From the cell containing the given text, extract its center point as [X, Y] coordinate. 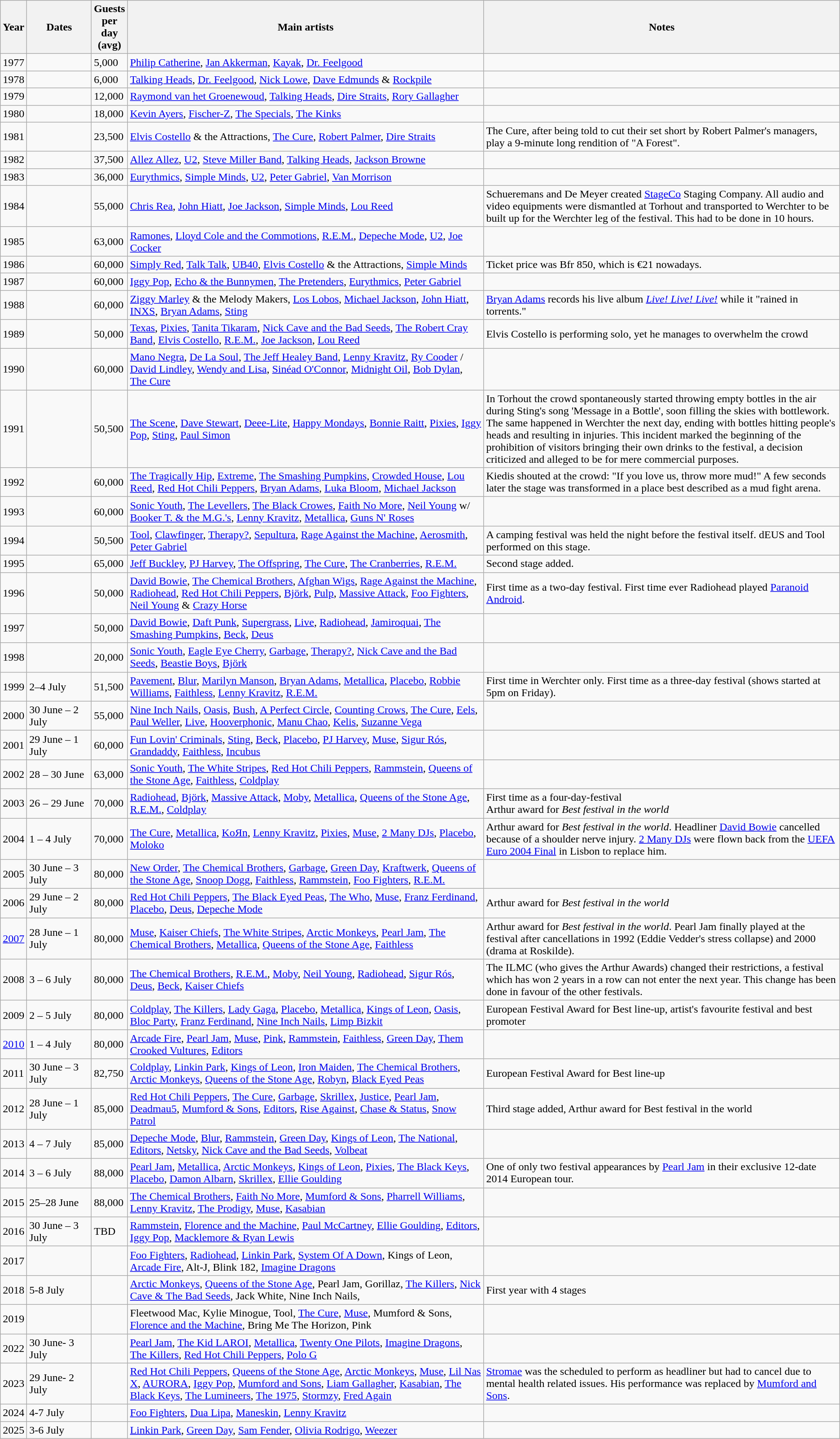
Depeche Mode, Blur, Rammstein, Green Day, Kings of Leon, The National, Editors, Netsky, Nick Cave and the Bad Seeds, Volbeat [306, 1144]
Philip Catherine, Jan Akkerman, Kayak, Dr. Feelgood [306, 62]
1985 [13, 241]
Ziggy Marley & the Melody Makers, Los Lobos, Michael Jackson, John Hiatt, INXS, Bryan Adams, Sting [306, 304]
Dates [59, 27]
Raymond van het Groenewoud, Talking Heads, Dire Straits, Rory Gallagher [306, 97]
2010 [13, 1044]
Eurythmics, Simple Minds, U2, Peter Gabriel, Van Morrison [306, 177]
Year [13, 27]
2006 [13, 903]
3-6 July [59, 1430]
Bryan Adams records his live album Live! Live! Live! while it "rained in torrents." [661, 304]
The Chemical Brothers, R.E.M., Moby, Neil Young, Radiohead, Sigur Rós, Deus, Beck, Kaiser Chiefs [306, 980]
2012 [13, 1109]
1995 [13, 564]
82,750 [109, 1074]
First year with 4 stages [661, 1290]
2025 [13, 1430]
23,500 [109, 136]
1997 [13, 628]
65,000 [109, 564]
2019 [13, 1319]
One of only two festival appearances by Pearl Jam in their exclusive 12-date 2014 European tour. [661, 1173]
Rammstein, Florence and the Machine, Paul McCartney, Ellie Goulding, Editors, Iggy Pop, Macklemore & Ryan Lewis [306, 1232]
28 – 30 June [59, 774]
1983 [13, 177]
2000 [13, 715]
2004 [13, 838]
2 – 5 July [59, 1015]
2001 [13, 745]
A camping festival was held the night before the festival itself. dEUS and Tool performed on this stage. [661, 540]
20,000 [109, 657]
Guests per day (avg) [109, 27]
The Scene, Dave Stewart, Deee-Lite, Happy Mondays, Bonnie Raitt, Pixies, Iggy Pop, Sting, Paul Simon [306, 429]
2005 [13, 874]
Pearl Jam, The Kid LAROI, Metallica, Twenty One Pilots, Imagine Dragons, The Killers, Red Hot Chili Peppers, Polo G [306, 1348]
Coldplay, Linkin Park, Kings of Leon, Iron Maiden, The Chemical Brothers, Arctic Monkeys, Queens of the Stone Age, Robyn, Black Eyed Peas [306, 1074]
Nine Inch Nails, Oasis, Bush, A Perfect Circle, Counting Crows, The Cure, Eels, Paul Weller, Live, Hooverphonic, Manu Chao, Kelis, Suzanne Vega [306, 715]
2018 [13, 1290]
2002 [13, 774]
26 – 29 June [59, 803]
Tool, Clawfinger, Therapy?, Sepultura, Rage Against the Machine, Aerosmith, Peter Gabriel [306, 540]
First time as a four-day-festival Arthur award for Best festival in the world [661, 803]
Fun Lovin' Criminals, Sting, Beck, Placebo, PJ Harvey, Muse, Sigur Rós, Grandaddy, Faithless, Incubus [306, 745]
12,000 [109, 97]
1978 [13, 79]
4-7 July [59, 1413]
TBD [109, 1232]
Ticket price was Bfr 850, which is €21 nowadays. [661, 264]
Talking Heads, Dr. Feelgood, Nick Lowe, Dave Edmunds & Rockpile [306, 79]
25–28 June [59, 1202]
Sonic Youth, The White Stripes, Red Hot Chili Peppers, Rammstein, Queens of the Stone Age, Faithless, Coldplay [306, 774]
1996 [13, 593]
Arthur award for Best festival in the world [661, 903]
Third stage added, Arthur award for Best festival in the world [661, 1109]
2022 [13, 1348]
Muse, Kaiser Chiefs, The White Stripes, Arctic Monkeys, Pearl Jam, The Chemical Brothers, Metallica, Queens of the Stone Age, Faithless [306, 939]
Sonic Youth, The Levellers, The Black Crowes, Faith No More, Neil Young w/ Booker T. & the M.G.'s, Lenny Kravitz, Metallica, Guns N' Roses [306, 512]
1981 [13, 136]
Allez Allez, U2, Steve Miller Band, Talking Heads, Jackson Browne [306, 160]
1989 [13, 334]
Arcade Fire, Pearl Jam, Muse, Pink, Rammstein, Faithless, Green Day, Them Crooked Vultures, Editors [306, 1044]
New Order, The Chemical Brothers, Garbage, Green Day, Kraftwerk, Queens of the Stone Age, Snoop Dogg, Faithless, Rammstein, Foo Fighters, R.E.M. [306, 874]
2011 [13, 1074]
2016 [13, 1232]
29 June – 1 July [59, 745]
5,000 [109, 62]
Pearl Jam, Metallica, Arctic Monkeys, Kings of Leon, Pixies, The Black Keys, Placebo, Damon Albarn, Skrillex, Ellie Goulding [306, 1173]
The Cure, Metallica, KoЯn, Lenny Kravitz, Pixies, Muse, 2 Many DJs, Placebo, Moloko [306, 838]
Chris Rea, John Hiatt, Joe Jackson, Simple Minds, Lou Reed [306, 206]
1986 [13, 264]
The Chemical Brothers, Faith No More, Mumford & Sons, Pharrell Williams, Lenny Kravitz, The Prodigy, Muse, Kasabian [306, 1202]
Jeff Buckley, PJ Harvey, The Offspring, The Cure, The Cranberries, R.E.M. [306, 564]
Red Hot Chili Peppers, The Black Eyed Peas, The Who, Muse, Franz Ferdinand, Placebo, Deus, Depeche Mode [306, 903]
1991 [13, 429]
2023 [13, 1384]
4 – 7 July [59, 1144]
2015 [13, 1202]
Kevin Ayers, Fischer-Z, The Specials, The Kinks [306, 114]
Red Hot Chili Peppers, The Cure, Garbage, Skrillex, Justice, Pearl Jam, Deadmau5, Mumford & Sons, Editors, Rise Against, Chase & Status, Snow Patrol [306, 1109]
2017 [13, 1260]
1992 [13, 482]
1982 [13, 160]
5-8 July [59, 1290]
1999 [13, 687]
30 June- 3 July [59, 1348]
First time in Werchter only. First time as a three-day festival (shows started at 5pm on Friday). [661, 687]
Linkin Park, Green Day, Sam Fender, Olivia Rodrigo, Weezer [306, 1430]
Iggy Pop, Echo & the Bunnymen, The Pretenders, Eurythmics, Peter Gabriel [306, 281]
51,500 [109, 687]
Elvis Costello & the Attractions, The Cure, Robert Palmer, Dire Straits [306, 136]
2–4 July [59, 687]
Notes [661, 27]
29 June – 2 July [59, 903]
European Festival Award for Best line-up, artist's favourite festival and best promoter [661, 1015]
30 June – 2 July [59, 715]
18,000 [109, 114]
Elvis Costello is performing solo, yet he manages to overwhelm the crowd [661, 334]
2008 [13, 980]
David Bowie, Daft Punk, Supergrass, Live, Radiohead, Jamiroquai, The Smashing Pumpkins, Beck, Deus [306, 628]
Foo Fighters, Radiohead, Linkin Park, System Of A Down, Kings of Leon, Arcade Fire, Alt-J, Blink 182, Imagine Dragons [306, 1260]
Texas, Pixies, Tanita Tikaram, Nick Cave and the Bad Seeds, The Robert Cray Band, Elvis Costello, R.E.M., Joe Jackson, Lou Reed [306, 334]
2003 [13, 803]
1979 [13, 97]
Second stage added. [661, 564]
1994 [13, 540]
2007 [13, 939]
The Cure, after being told to cut their set short by Robert Palmer's managers, play a 9-minute long rendition of "A Forest". [661, 136]
Coldplay, The Killers, Lady Gaga, Placebo, Metallica, Kings of Leon, Oasis, Bloc Party, Franz Ferdinand, Nine Inch Nails, Limp Bizkit [306, 1015]
1993 [13, 512]
2024 [13, 1413]
Arctic Monkeys, Queens of the Stone Age, Pearl Jam, Gorillaz, The Killers, Nick Cave & The Bad Seeds, Jack White, Nine Inch Nails, [306, 1290]
1977 [13, 62]
37,500 [109, 160]
36,000 [109, 177]
2014 [13, 1173]
1980 [13, 114]
Sonic Youth, Eagle Eye Cherry, Garbage, Therapy?, Nick Cave and the Bad Seeds, Beastie Boys, Björk [306, 657]
Pavement, Blur, Marilyn Manson, Bryan Adams, Metallica, Placebo, Robbie Williams, Faithless, Lenny Kravitz, R.E.M. [306, 687]
6,000 [109, 79]
29 June- 2 July [59, 1384]
1988 [13, 304]
1990 [13, 369]
1998 [13, 657]
Radiohead, Björk, Massive Attack, Moby, Metallica, Queens of the Stone Age, R.E.M., Coldplay [306, 803]
The Tragically Hip, Extreme, The Smashing Pumpkins, Crowded House, Lou Reed, Red Hot Chili Peppers, Bryan Adams, Luka Bloom, Michael Jackson [306, 482]
1984 [13, 206]
Fleetwood Mac, Kylie Minogue, Tool, The Cure, Muse, Mumford & Sons, Florence and the Machine, Bring Me The Horizon, Pink [306, 1319]
Foo Fighters, Dua Lipa, Maneskin, Lenny Kravitz [306, 1413]
European Festival Award for Best line-up [661, 1074]
Ramones, Lloyd Cole and the Commotions, R.E.M., Depeche Mode, U2, Joe Cocker [306, 241]
First time as a two-day festival. First time ever Radiohead played Paranoid Android. [661, 593]
Simply Red, Talk Talk, UB40, Elvis Costello & the Attractions, Simple Minds [306, 264]
2009 [13, 1015]
1987 [13, 281]
Main artists [306, 27]
2013 [13, 1144]
